From the cell containing the given text, extract its center point as [X, Y] coordinate. 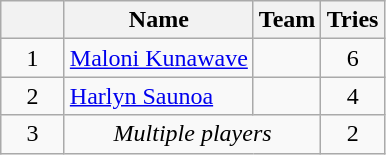
3 [33, 134]
Harlyn Saunoa [158, 96]
1 [33, 58]
Name [158, 20]
Tries [353, 20]
6 [353, 58]
Multiple players [192, 134]
4 [353, 96]
Maloni Kunawave [158, 58]
Team [287, 20]
